Pinpoint the cell where the given text exists, returning its (X, Y) midpoint coordinate. 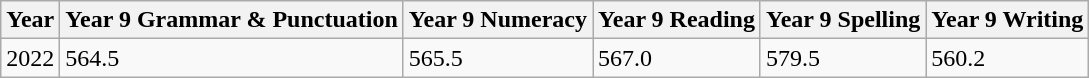
560.2 (1008, 58)
565.5 (498, 58)
2022 (30, 58)
Year (30, 20)
Year 9 Grammar & Punctuation (232, 20)
Year 9 Numeracy (498, 20)
579.5 (842, 58)
Year 9 Spelling (842, 20)
564.5 (232, 58)
Year 9 Reading (677, 20)
Year 9 Writing (1008, 20)
567.0 (677, 58)
